Search for the cell housing the specified text and yield its (X, Y) center coordinate. 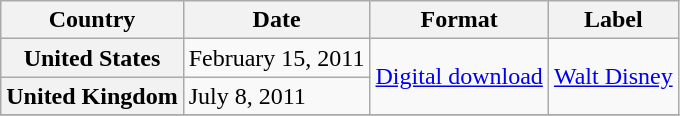
United States (92, 58)
July 8, 2011 (276, 96)
Date (276, 20)
Walt Disney (613, 77)
United Kingdom (92, 96)
February 15, 2011 (276, 58)
Country (92, 20)
Digital download (459, 77)
Format (459, 20)
Label (613, 20)
